For the text-containing cell, return its midpoint in (X, Y) coordinate format. 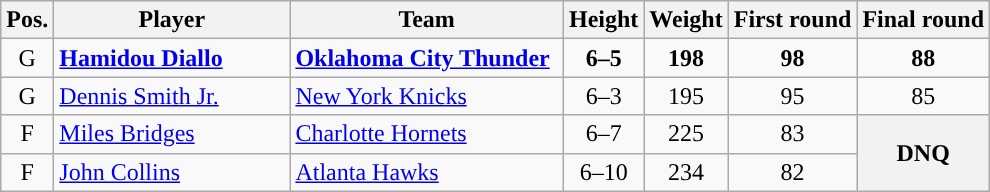
6–3 (603, 96)
88 (924, 58)
234 (686, 172)
Height (603, 20)
225 (686, 134)
6–10 (603, 172)
195 (686, 96)
6–5 (603, 58)
Hamidou Diallo (172, 58)
Final round (924, 20)
John Collins (172, 172)
85 (924, 96)
82 (792, 172)
83 (792, 134)
Weight (686, 20)
98 (792, 58)
Player (172, 20)
New York Knicks (427, 96)
Miles Bridges (172, 134)
Oklahoma City Thunder (427, 58)
Pos. (28, 20)
Team (427, 20)
198 (686, 58)
First round (792, 20)
DNQ (924, 153)
95 (792, 96)
6–7 (603, 134)
Charlotte Hornets (427, 134)
Atlanta Hawks (427, 172)
Dennis Smith Jr. (172, 96)
